From the cell containing the given text, extract its center point as [X, Y] coordinate. 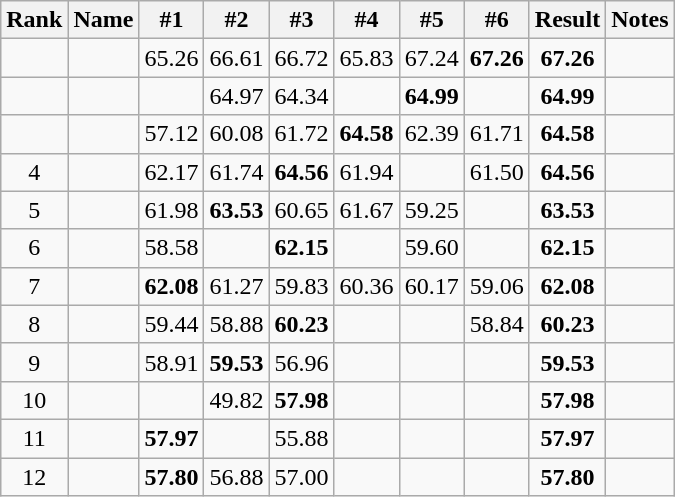
12 [34, 477]
67.24 [432, 58]
Name [104, 20]
60.65 [302, 210]
66.61 [236, 58]
61.98 [172, 210]
58.58 [172, 248]
#4 [366, 20]
58.88 [236, 324]
Rank [34, 20]
49.82 [236, 400]
11 [34, 438]
62.39 [432, 134]
59.60 [432, 248]
61.27 [236, 286]
59.83 [302, 286]
9 [34, 362]
55.88 [302, 438]
#2 [236, 20]
#6 [496, 20]
5 [34, 210]
10 [34, 400]
58.84 [496, 324]
59.25 [432, 210]
4 [34, 172]
66.72 [302, 58]
60.36 [366, 286]
59.44 [172, 324]
61.67 [366, 210]
8 [34, 324]
Result [567, 20]
65.26 [172, 58]
62.17 [172, 172]
57.12 [172, 134]
64.34 [302, 96]
61.94 [366, 172]
61.74 [236, 172]
56.96 [302, 362]
60.08 [236, 134]
56.88 [236, 477]
59.06 [496, 286]
Notes [640, 20]
61.72 [302, 134]
#5 [432, 20]
61.50 [496, 172]
#1 [172, 20]
6 [34, 248]
58.91 [172, 362]
7 [34, 286]
64.97 [236, 96]
#3 [302, 20]
60.17 [432, 286]
57.00 [302, 477]
61.71 [496, 134]
65.83 [366, 58]
